Pinpoint the cell where the given text exists, returning its [x, y] midpoint coordinate. 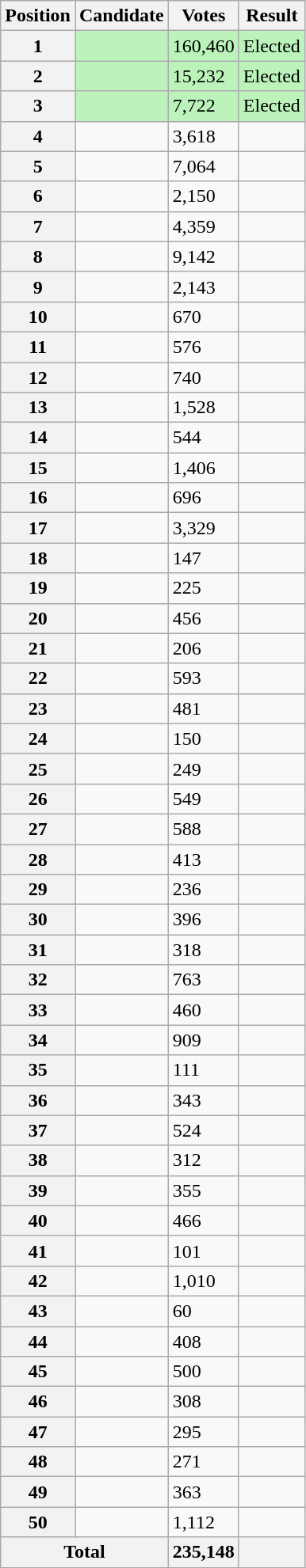
12 [38, 378]
1 [38, 46]
40 [38, 1221]
37 [38, 1130]
47 [38, 1432]
343 [203, 1100]
16 [38, 498]
909 [203, 1040]
22 [38, 678]
225 [203, 588]
2,150 [203, 196]
206 [203, 648]
740 [203, 378]
Result [271, 16]
9 [38, 287]
24 [38, 738]
670 [203, 317]
500 [203, 1372]
4,359 [203, 226]
48 [38, 1462]
39 [38, 1190]
6 [38, 196]
466 [203, 1221]
271 [203, 1462]
3,329 [203, 528]
318 [203, 950]
696 [203, 498]
49 [38, 1492]
30 [38, 920]
413 [203, 859]
408 [203, 1342]
524 [203, 1130]
9,142 [203, 256]
481 [203, 708]
36 [38, 1100]
1,528 [203, 408]
147 [203, 558]
7,064 [203, 166]
2,143 [203, 287]
20 [38, 618]
15,232 [203, 76]
60 [203, 1311]
Votes [203, 16]
33 [38, 1010]
576 [203, 347]
1,112 [203, 1522]
17 [38, 528]
42 [38, 1281]
32 [38, 980]
10 [38, 317]
34 [38, 1040]
355 [203, 1190]
3 [38, 106]
160,460 [203, 46]
249 [203, 769]
27 [38, 829]
295 [203, 1432]
150 [203, 738]
45 [38, 1372]
38 [38, 1160]
3,618 [203, 136]
593 [203, 678]
1,406 [203, 468]
28 [38, 859]
396 [203, 920]
44 [38, 1342]
26 [38, 799]
19 [38, 588]
25 [38, 769]
1,010 [203, 1281]
7 [38, 226]
14 [38, 438]
46 [38, 1402]
11 [38, 347]
312 [203, 1160]
18 [38, 558]
2 [38, 76]
588 [203, 829]
363 [203, 1492]
41 [38, 1251]
456 [203, 618]
5 [38, 166]
4 [38, 136]
8 [38, 256]
111 [203, 1070]
43 [38, 1311]
13 [38, 408]
7,722 [203, 106]
Candidate [121, 16]
235,148 [203, 1552]
23 [38, 708]
549 [203, 799]
101 [203, 1251]
Total [85, 1552]
763 [203, 980]
308 [203, 1402]
15 [38, 468]
21 [38, 648]
35 [38, 1070]
31 [38, 950]
50 [38, 1522]
460 [203, 1010]
544 [203, 438]
Position [38, 16]
236 [203, 890]
29 [38, 890]
